Pinpoint the cell where the given text exists, returning its [X, Y] midpoint coordinate. 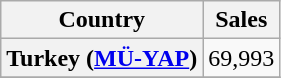
Turkey (MÜ-YAP) [102, 58]
Country [102, 20]
69,993 [242, 58]
Sales [242, 20]
